From the cell containing the given text, extract its center point as (X, Y) coordinate. 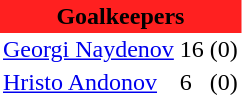
Goalkeepers (120, 16)
(0) (224, 50)
16 (192, 50)
Georgi Naydenov (88, 50)
